Pinpoint the cell where the given text exists, returning its (X, Y) midpoint coordinate. 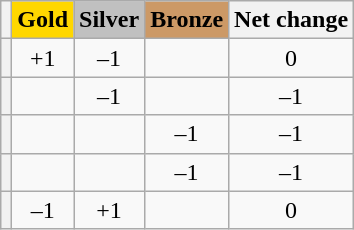
Bronze (187, 20)
Gold (43, 20)
Silver (110, 20)
Net change (292, 20)
